Determine the [x, y] coordinate at the center of the cell enclosing the given text.  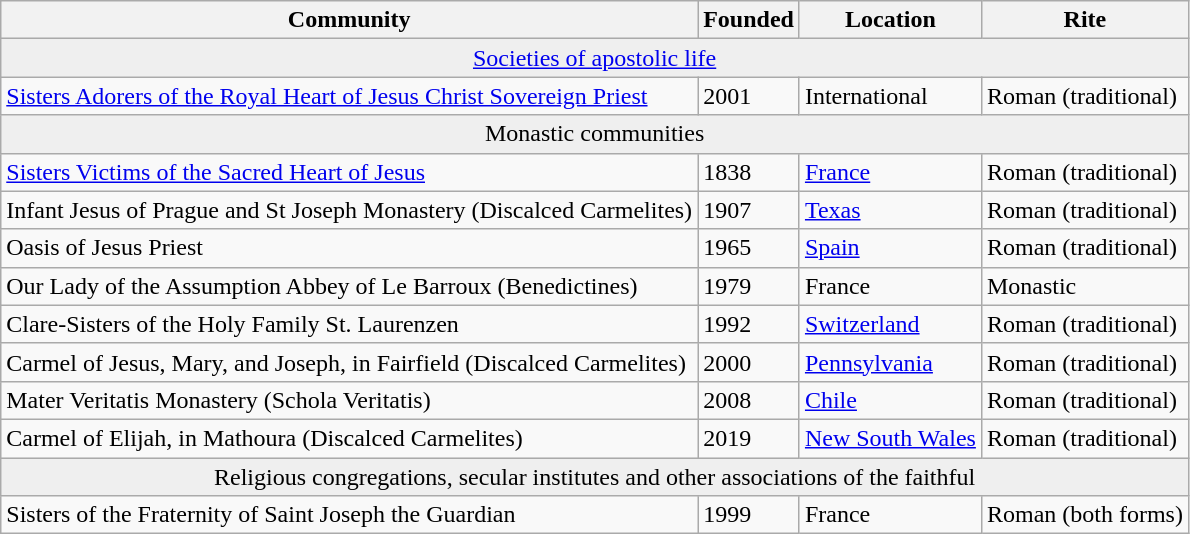
Clare-Sisters of the Holy Family St. Laurenzen [350, 324]
Sisters Adorers of the Royal Heart of Jesus Christ Sovereign Priest [350, 96]
2000 [749, 362]
Monastic communities [595, 134]
2001 [749, 96]
2019 [749, 438]
1992 [749, 324]
Mater Veritatis Monastery (Schola Veritatis) [350, 400]
1979 [749, 286]
1999 [749, 515]
1838 [749, 172]
1907 [749, 210]
Texas [890, 210]
Founded [749, 20]
Our Lady of the Assumption Abbey of Le Barroux (Benedictines) [350, 286]
Oasis of Jesus Priest [350, 248]
Chile [890, 400]
Pennsylvania [890, 362]
Community [350, 20]
Societies of apostolic life [595, 58]
Carmel of Elijah, in Mathoura (Discalced Carmelites) [350, 438]
2008 [749, 400]
Rite [1084, 20]
New South Wales [890, 438]
Infant Jesus of Prague and St Joseph Monastery (Discalced Carmelites) [350, 210]
International [890, 96]
Sisters Victims of the Sacred Heart of Jesus [350, 172]
Location [890, 20]
Monastic [1084, 286]
1965 [749, 248]
Sisters of the Fraternity of Saint Joseph the Guardian [350, 515]
Spain [890, 248]
Carmel of Jesus, Mary, and Joseph, in Fairfield (Discalced Carmelites) [350, 362]
Religious congregations, secular institutes and other associations of the faithful [595, 477]
Roman (both forms) [1084, 515]
Switzerland [890, 324]
